Find where the given text appears and provide that cell's center as [x, y] coordinate. 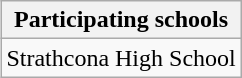
Participating schools [121, 20]
Strathcona High School [121, 58]
